From the cell containing the given text, extract its center point as (X, Y) coordinate. 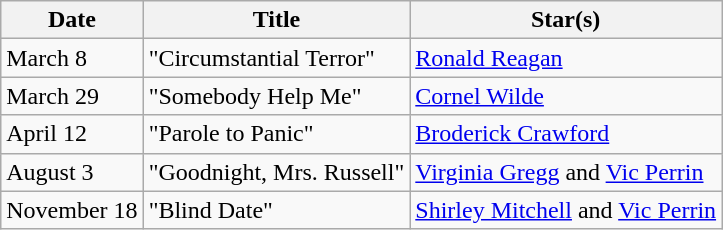
April 12 (72, 134)
Title (276, 20)
August 3 (72, 172)
March 8 (72, 58)
Broderick Crawford (566, 134)
Shirley Mitchell and Vic Perrin (566, 210)
"Somebody Help Me" (276, 96)
Date (72, 20)
"Blind Date" (276, 210)
"Parole to Panic" (276, 134)
"Circumstantial Terror" (276, 58)
March 29 (72, 96)
Star(s) (566, 20)
Ronald Reagan (566, 58)
Virginia Gregg and Vic Perrin (566, 172)
"Goodnight, Mrs. Russell" (276, 172)
Cornel Wilde (566, 96)
November 18 (72, 210)
